Capture the cell that displays the provided text and extract its [X, Y] central coordinate. 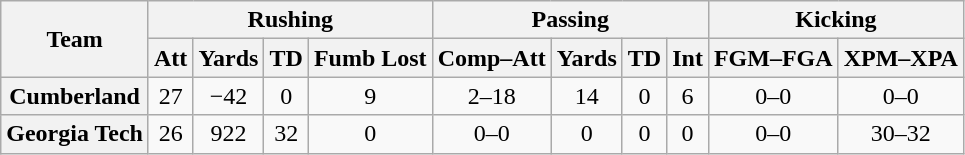
Rushing [290, 20]
922 [228, 134]
Int [688, 58]
27 [170, 96]
Comp–Att [492, 58]
2–18 [492, 96]
Fumb Lost [370, 58]
Passing [570, 20]
6 [688, 96]
Att [170, 58]
Team [75, 39]
−42 [228, 96]
FGM–FGA [773, 58]
Georgia Tech [75, 134]
26 [170, 134]
Kicking [836, 20]
14 [586, 96]
32 [286, 134]
XPM–XPA [900, 58]
Cumberland [75, 96]
9 [370, 96]
30–32 [900, 134]
